Locate the cell with the specified text and output its (x, y) center coordinate. 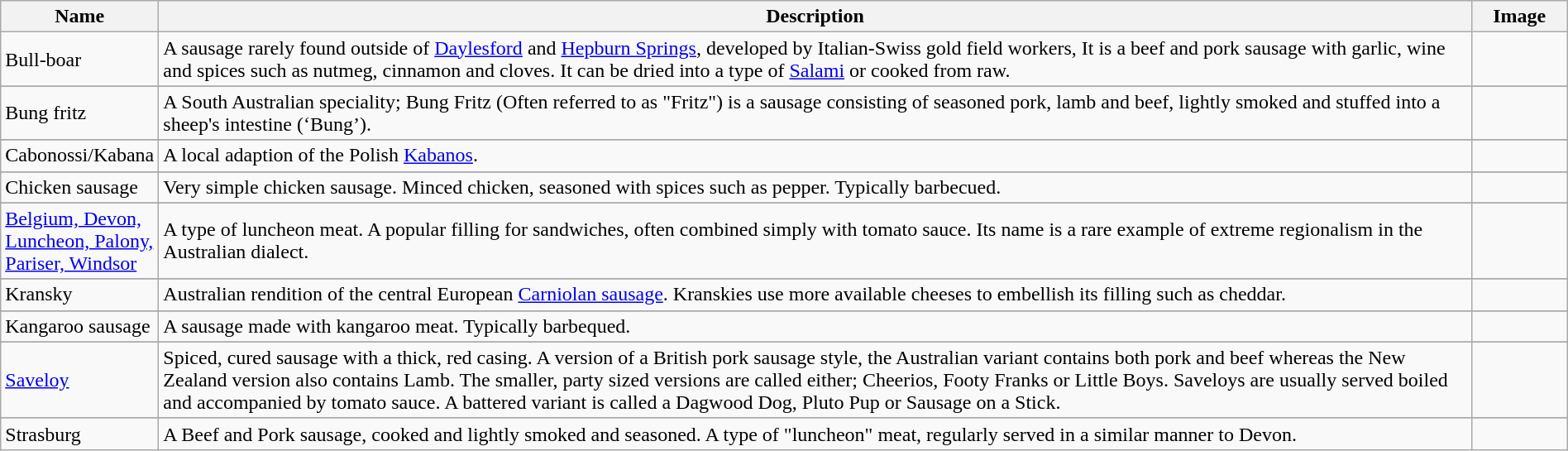
Kransky (79, 295)
Bung fritz (79, 113)
Australian rendition of the central European Carniolan sausage. Kranskies use more available cheeses to embellish its filling such as cheddar. (815, 295)
Description (815, 17)
Cabonossi/Kabana (79, 156)
A sausage made with kangaroo meat. Typically barbequed. (815, 326)
Saveloy (79, 380)
Very simple chicken sausage. Minced chicken, seasoned with spices such as pepper. Typically barbecued. (815, 187)
Belgium, Devon, Luncheon, Palony, Pariser, Windsor (79, 241)
Chicken sausage (79, 187)
A local adaption of the Polish Kabanos. (815, 156)
Image (1519, 17)
Bull-boar (79, 60)
Name (79, 17)
Strasburg (79, 434)
Kangaroo sausage (79, 326)
A Beef and Pork sausage, cooked and lightly smoked and seasoned. A type of "luncheon" meat, regularly served in a similar manner to Devon. (815, 434)
